Provide the [X, Y] coordinate of the cell's center where the given text is located.  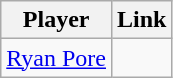
Player [56, 20]
Link [142, 20]
Ryan Pore [56, 58]
